Return the [x, y] coordinate for the center point of the cell that contains the specified text.  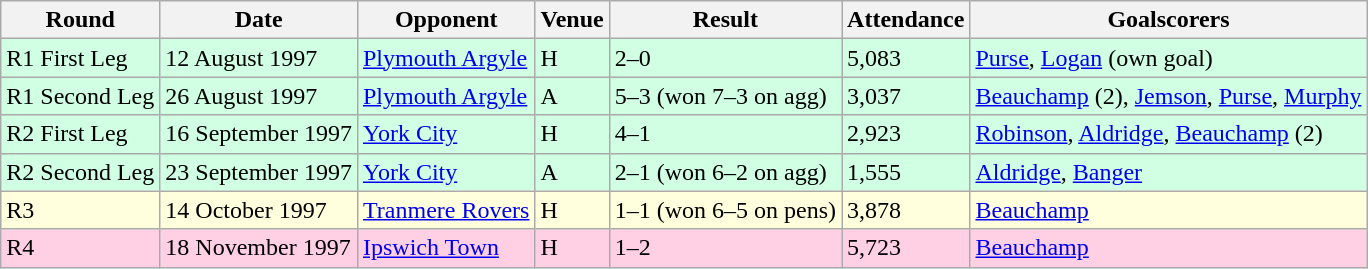
5,723 [906, 248]
1–1 (won 6–5 on pens) [725, 210]
Aldridge, Banger [1168, 172]
Attendance [906, 20]
23 September 1997 [259, 172]
Date [259, 20]
Goalscorers [1168, 20]
Ipswich Town [446, 248]
2–0 [725, 58]
1–2 [725, 248]
Beauchamp (2), Jemson, Purse, Murphy [1168, 96]
18 November 1997 [259, 248]
R2 First Leg [80, 134]
5,083 [906, 58]
2–1 (won 6–2 on agg) [725, 172]
3,037 [906, 96]
Robinson, Aldridge, Beauchamp (2) [1168, 134]
26 August 1997 [259, 96]
16 September 1997 [259, 134]
4–1 [725, 134]
14 October 1997 [259, 210]
5–3 (won 7–3 on agg) [725, 96]
1,555 [906, 172]
R1 Second Leg [80, 96]
Purse, Logan (own goal) [1168, 58]
Result [725, 20]
Tranmere Rovers [446, 210]
Round [80, 20]
2,923 [906, 134]
R3 [80, 210]
Venue [572, 20]
12 August 1997 [259, 58]
R2 Second Leg [80, 172]
R1 First Leg [80, 58]
Opponent [446, 20]
R4 [80, 248]
3,878 [906, 210]
